Scan for the cell matching the given text and deliver its [X, Y] coordinate at center. 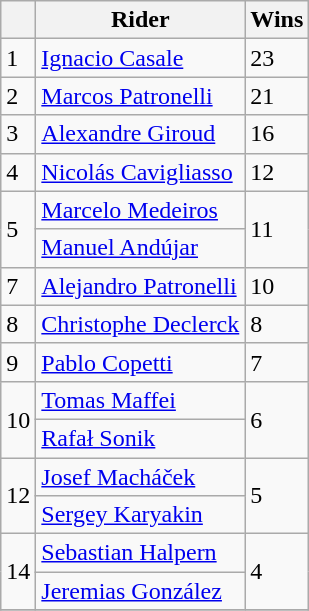
Josef Macháček [140, 477]
Marcos Patronelli [140, 96]
Pablo Copetti [140, 362]
Ignacio Casale [140, 58]
Sergey Karyakin [140, 515]
21 [277, 96]
Rafał Sonik [140, 438]
Jeremias González [140, 591]
Alejandro Patronelli [140, 286]
9 [18, 362]
Sebastian Halpern [140, 553]
Alexandre Giroud [140, 134]
Manuel Andújar [140, 248]
Rider [140, 20]
Marcelo Medeiros [140, 210]
23 [277, 58]
Tomas Maffei [140, 400]
2 [18, 96]
6 [277, 419]
16 [277, 134]
Wins [277, 20]
Christophe Declerck [140, 324]
11 [277, 229]
14 [18, 572]
Nicolás Cavigliasso [140, 172]
1 [18, 58]
3 [18, 134]
